Extract the (X, Y) coordinate from the center of the cell holding the provided text.  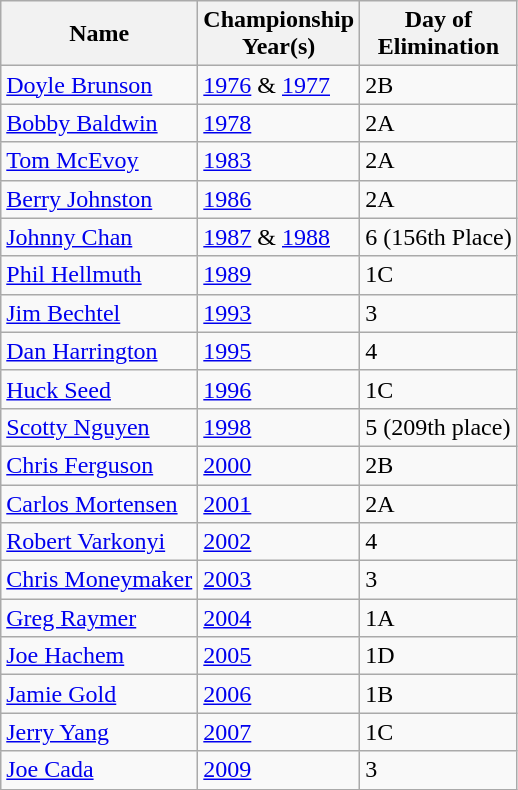
Chris Ferguson (100, 465)
2004 (279, 618)
Name (100, 34)
Tom McEvoy (100, 161)
2005 (279, 656)
Jim Bechtel (100, 313)
Chris Moneymaker (100, 580)
Joe Hachem (100, 656)
2002 (279, 542)
1986 (279, 199)
Scotty Nguyen (100, 427)
1978 (279, 123)
2006 (279, 694)
1987 & 1988 (279, 237)
2007 (279, 732)
Doyle Brunson (100, 85)
1A (439, 618)
1989 (279, 275)
Robert Varkonyi (100, 542)
Phil Hellmuth (100, 275)
Berry Johnston (100, 199)
Jamie Gold (100, 694)
1B (439, 694)
1993 (279, 313)
Jerry Yang (100, 732)
ChampionshipYear(s) (279, 34)
Carlos Mortensen (100, 503)
6 (156th Place) (439, 237)
2003 (279, 580)
1D (439, 656)
Huck Seed (100, 389)
Joe Cada (100, 770)
Bobby Baldwin (100, 123)
2001 (279, 503)
1983 (279, 161)
2009 (279, 770)
Day ofElimination (439, 34)
Dan Harrington (100, 351)
5 (209th place) (439, 427)
2000 (279, 465)
1998 (279, 427)
Johnny Chan (100, 237)
1996 (279, 389)
Greg Raymer (100, 618)
1995 (279, 351)
1976 & 1977 (279, 85)
